Determine the (X, Y) coordinate at the center of the cell enclosing the given text.  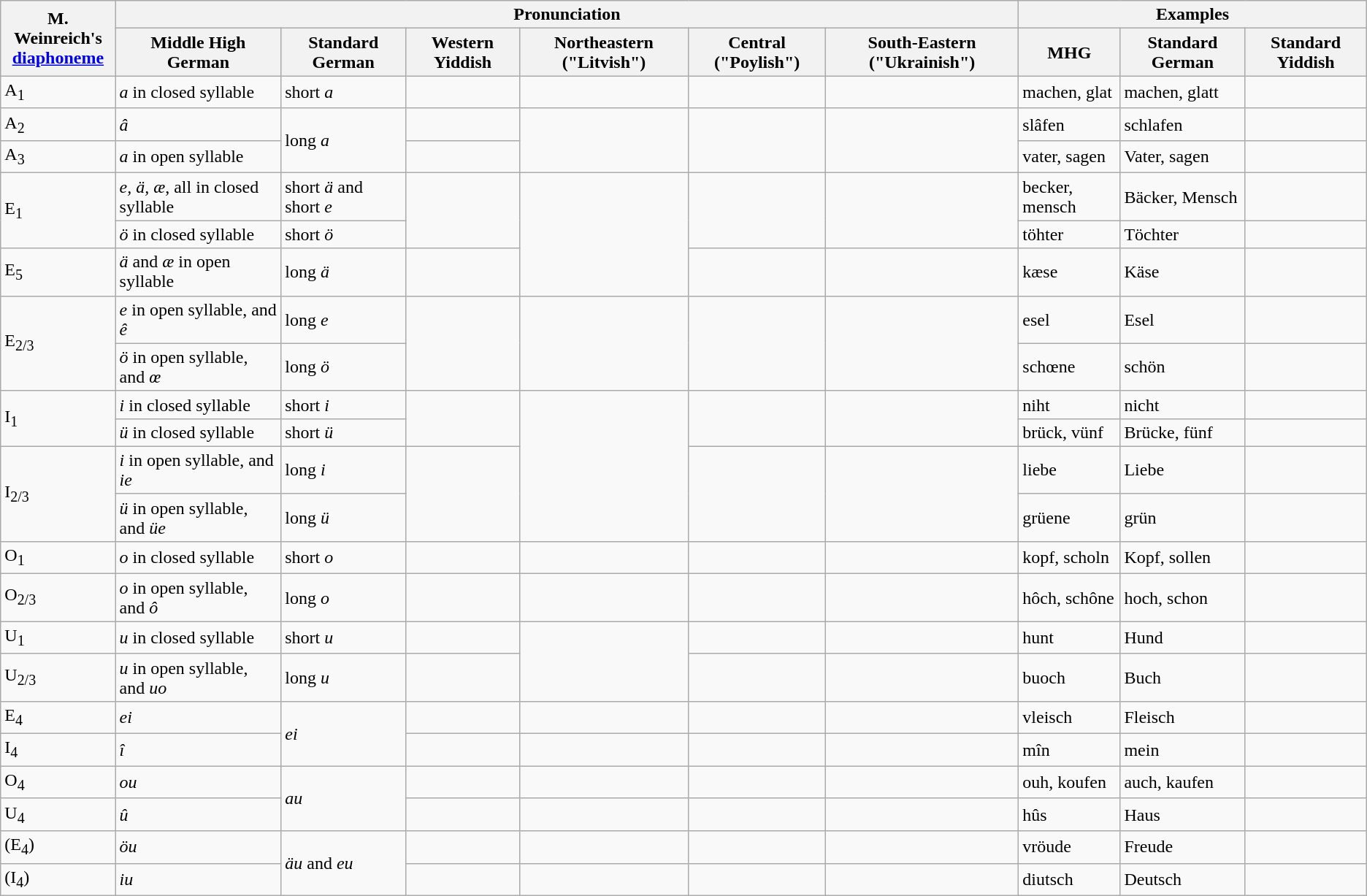
buoch (1069, 678)
Buch (1183, 678)
Hund (1183, 637)
ü in closed syllable (199, 432)
Käse (1183, 272)
slâfen (1069, 124)
o in open syllable, and ô (199, 597)
i in closed syllable (199, 405)
hûs (1069, 814)
schlafen (1183, 124)
Pronunciation (567, 15)
Fleisch (1183, 717)
mîn (1069, 750)
ou (199, 782)
O2/3 (58, 597)
Western Yiddish (463, 53)
schœne (1069, 367)
long e (343, 320)
long ä (343, 272)
A2 (58, 124)
ö in open syllable, and œ (199, 367)
Haus (1183, 814)
o in closed syllable (199, 557)
töhter (1069, 234)
vröude (1069, 847)
au (343, 799)
Bäcker, Mensch (1183, 197)
Kopf, sollen (1183, 557)
I4 (58, 750)
O1 (58, 557)
hoch, schon (1183, 597)
e in open syllable, and ê (199, 320)
I1 (58, 418)
ü in open syllable, and üe (199, 517)
mein (1183, 750)
diutsch (1069, 879)
long o (343, 597)
auch, kaufen (1183, 782)
machen, glatt (1183, 92)
long i (343, 470)
grüene (1069, 517)
Liebe (1183, 470)
U1 (58, 637)
Töchter (1183, 234)
E5 (58, 272)
(I4) (58, 879)
Esel (1183, 320)
niht (1069, 405)
e, ä, æ, all in closed syllable (199, 197)
esel (1069, 320)
Vater, sagen (1183, 157)
Examples (1192, 15)
short ü (343, 432)
liebe (1069, 470)
u in closed syllable (199, 637)
South-Eastern ("Ukrainish") (922, 53)
ö in closed syllable (199, 234)
Middle High German (199, 53)
Brücke, fünf (1183, 432)
Central ("Poylish") (757, 53)
becker, mensch (1069, 197)
hunt (1069, 637)
û (199, 814)
schön (1183, 367)
î (199, 750)
U4 (58, 814)
I2/3 (58, 494)
E4 (58, 717)
short u (343, 637)
O4 (58, 782)
long u (343, 678)
äu and eu (343, 863)
vleisch (1069, 717)
MHG (1069, 53)
E1 (58, 210)
A3 (58, 157)
â (199, 124)
öu (199, 847)
short i (343, 405)
short o (343, 557)
short a (343, 92)
long ö (343, 367)
brück, vünf (1069, 432)
A1 (58, 92)
grün (1183, 517)
i in open syllable, and ie (199, 470)
a in closed syllable (199, 92)
a in open syllable (199, 157)
Northeastern ("Litvish") (604, 53)
Freude (1183, 847)
machen, glat (1069, 92)
kæse (1069, 272)
(E4) (58, 847)
long ü (343, 517)
iu (199, 879)
kopf, scholn (1069, 557)
hôch, schône (1069, 597)
ouh, koufen (1069, 782)
nicht (1183, 405)
short ä and short e (343, 197)
vater, sagen (1069, 157)
u in open syllable, and uo (199, 678)
ä and æ in open syllable (199, 272)
U2/3 (58, 678)
E2/3 (58, 343)
short ö (343, 234)
Deutsch (1183, 879)
Standard Yiddish (1306, 53)
M. Weinreich'sdiaphoneme (58, 38)
long a (343, 140)
